Return the [x, y] coordinate for the center point of the cell that contains the specified text.  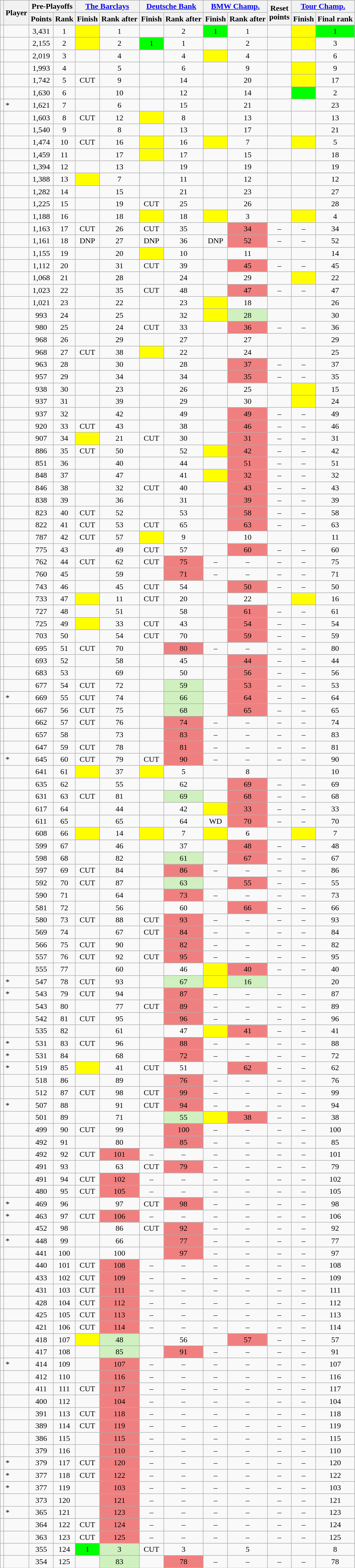
The Barclays [107, 6]
373 [42, 1500]
1,630 [42, 93]
851 [42, 463]
1,742 [42, 80]
414 [42, 1364]
428 [42, 1302]
518 [42, 1080]
993 [42, 315]
725 [42, 624]
499 [42, 1130]
1,225 [42, 204]
400 [42, 1401]
535 [42, 1031]
762 [42, 562]
501 [42, 1117]
448 [42, 1241]
2,155 [42, 43]
886 [42, 451]
512 [42, 1093]
597 [42, 870]
980 [42, 327]
1,023 [42, 290]
662 [42, 722]
669 [42, 698]
Points [42, 19]
557 [42, 957]
667 [42, 710]
1,021 [42, 303]
846 [42, 488]
580 [42, 920]
433 [42, 1278]
412 [42, 1377]
441 [42, 1253]
Deutsche Bank [171, 6]
2,019 [42, 56]
703 [42, 636]
1,155 [42, 253]
452 [42, 1228]
657 [42, 735]
920 [42, 426]
Rank [64, 19]
463 [42, 1216]
391 [42, 1414]
1,161 [42, 241]
1,474 [42, 142]
599 [42, 846]
957 [42, 377]
469 [42, 1204]
Final rank [335, 19]
364 [42, 1525]
1,188 [42, 216]
631 [42, 796]
693 [42, 661]
1,068 [42, 278]
823 [42, 512]
645 [42, 760]
Pre-Playoffs [52, 6]
480 [42, 1191]
418 [42, 1340]
683 [42, 673]
938 [42, 389]
775 [42, 550]
733 [42, 599]
440 [42, 1265]
743 [42, 587]
425 [42, 1315]
590 [42, 895]
635 [42, 784]
Tour Champ. [323, 6]
569 [42, 932]
617 [42, 809]
421 [42, 1327]
1,394 [42, 167]
963 [42, 365]
363 [42, 1537]
1,621 [42, 105]
838 [42, 500]
1,112 [42, 266]
1,282 [42, 192]
355 [42, 1550]
1,459 [42, 155]
677 [42, 685]
507 [42, 1105]
1,388 [42, 179]
389 [42, 1426]
1,993 [42, 68]
BMW Champ. [236, 6]
608 [42, 833]
542 [42, 1019]
848 [42, 475]
417 [42, 1352]
1,163 [42, 229]
566 [42, 945]
547 [42, 982]
519 [42, 1068]
907 [42, 438]
598 [42, 858]
647 [42, 747]
760 [42, 574]
Player [17, 13]
WD [215, 821]
365 [42, 1512]
822 [42, 525]
411 [42, 1389]
641 [42, 772]
386 [42, 1438]
727 [42, 611]
354 [42, 1562]
3,431 [42, 31]
1,603 [42, 117]
787 [42, 537]
431 [42, 1290]
555 [42, 969]
1,540 [42, 130]
611 [42, 821]
695 [42, 648]
Resetpoints [279, 13]
581 [42, 907]
592 [42, 883]
